Identify which cell holds the provided text, then report its (X, Y) central coordinate. 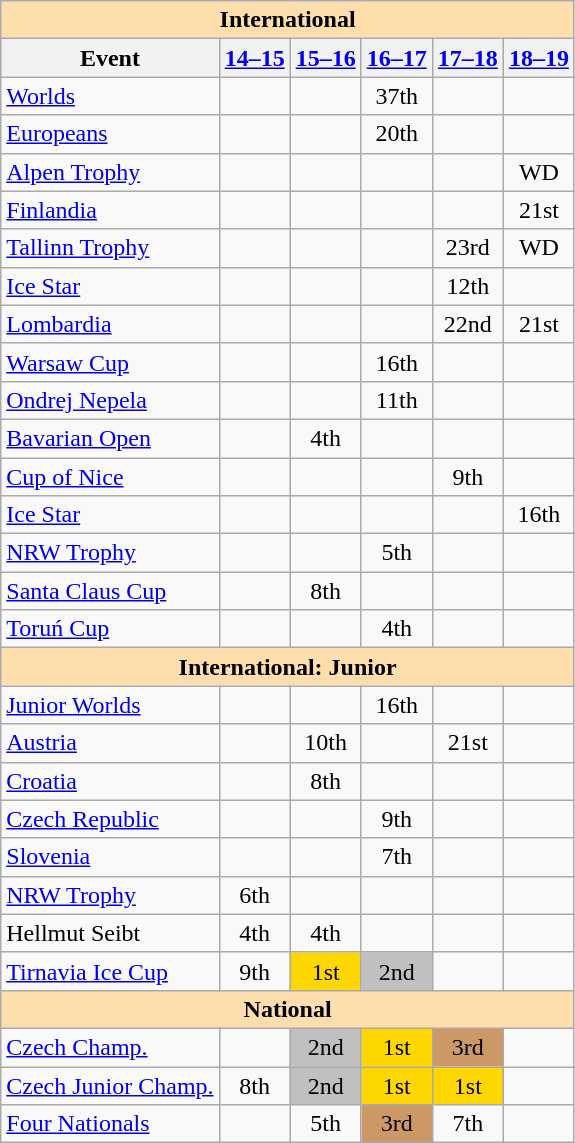
Four Nationals (110, 1124)
15–16 (326, 58)
20th (396, 134)
Event (110, 58)
Toruń Cup (110, 629)
37th (396, 96)
Czech Republic (110, 819)
International: Junior (288, 667)
16–17 (396, 58)
Bavarian Open (110, 438)
Czech Champ. (110, 1047)
22nd (468, 324)
Tirnavia Ice Cup (110, 971)
Croatia (110, 781)
International (288, 20)
Ondrej Nepela (110, 400)
Finlandia (110, 210)
Junior Worlds (110, 705)
Warsaw Cup (110, 362)
National (288, 1009)
Hellmut Seibt (110, 933)
Austria (110, 743)
10th (326, 743)
Lombardia (110, 324)
Europeans (110, 134)
18–19 (538, 58)
Worlds (110, 96)
Czech Junior Champ. (110, 1085)
6th (254, 895)
Tallinn Trophy (110, 248)
Slovenia (110, 857)
23rd (468, 248)
12th (468, 286)
11th (396, 400)
Cup of Nice (110, 477)
14–15 (254, 58)
Santa Claus Cup (110, 591)
17–18 (468, 58)
Alpen Trophy (110, 172)
